Scan for the cell matching the given text and deliver its [X, Y] coordinate at center. 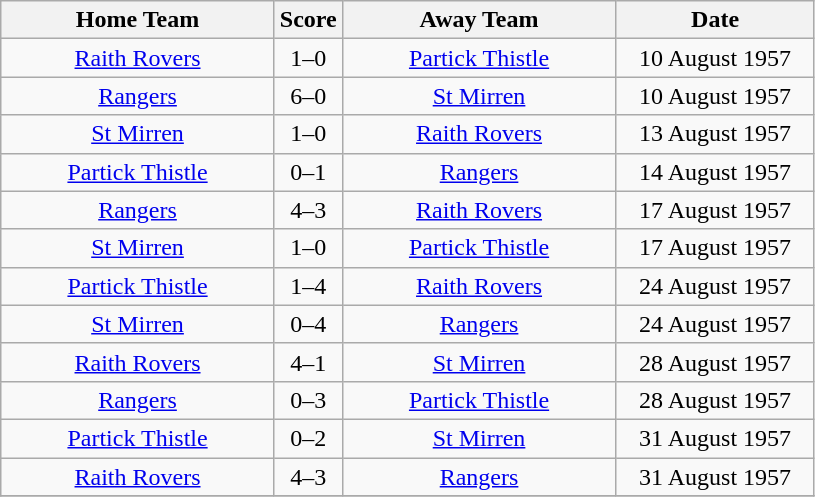
0–3 [308, 400]
0–1 [308, 172]
1–4 [308, 286]
Score [308, 20]
6–0 [308, 96]
Date [716, 20]
14 August 1957 [716, 172]
13 August 1957 [716, 134]
0–4 [308, 324]
Away Team [479, 20]
0–2 [308, 438]
Home Team [138, 20]
4–1 [308, 362]
